From the cell containing the given text, extract its center point as (x, y) coordinate. 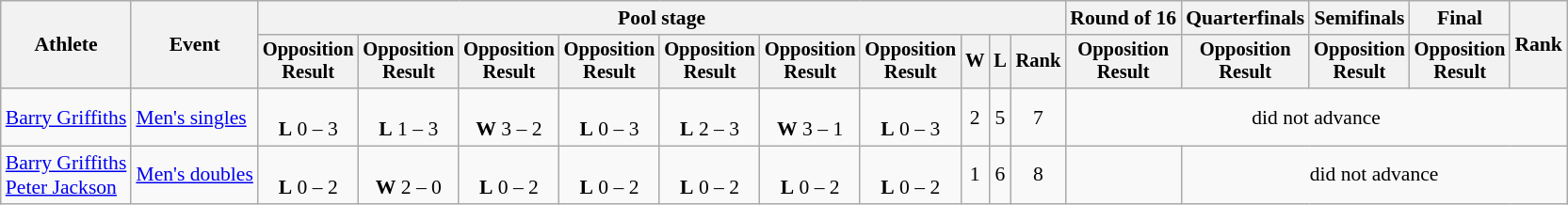
2 (975, 117)
Final (1460, 18)
L (1000, 62)
Men's doubles (194, 175)
Event (194, 45)
W 3 – 2 (509, 117)
L 2 – 3 (710, 117)
W 3 – 1 (810, 117)
W (975, 62)
5 (1000, 117)
8 (1039, 175)
Round of 16 (1123, 18)
Semifinals (1360, 18)
7 (1039, 117)
Athlete (66, 45)
Barry Griffiths (66, 117)
Men's singles (194, 117)
Pool stage (661, 18)
6 (1000, 175)
L 1 – 3 (409, 117)
1 (975, 175)
W 2 – 0 (409, 175)
Barry GriffithsPeter Jackson (66, 175)
Quarterfinals (1245, 18)
